Find where the given text appears and provide that cell's center as [X, Y] coordinate. 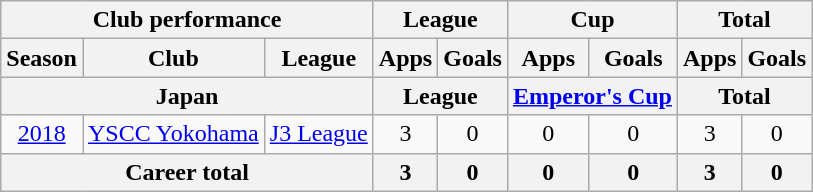
Season [42, 58]
Japan [188, 96]
Emperor's Cup [592, 96]
Club performance [188, 20]
2018 [42, 134]
Career total [188, 172]
Cup [592, 20]
YSCC Yokohama [173, 134]
J3 League [318, 134]
Club [173, 58]
